Detect which cell encompasses the target text, then output its (x, y) center coordinate. 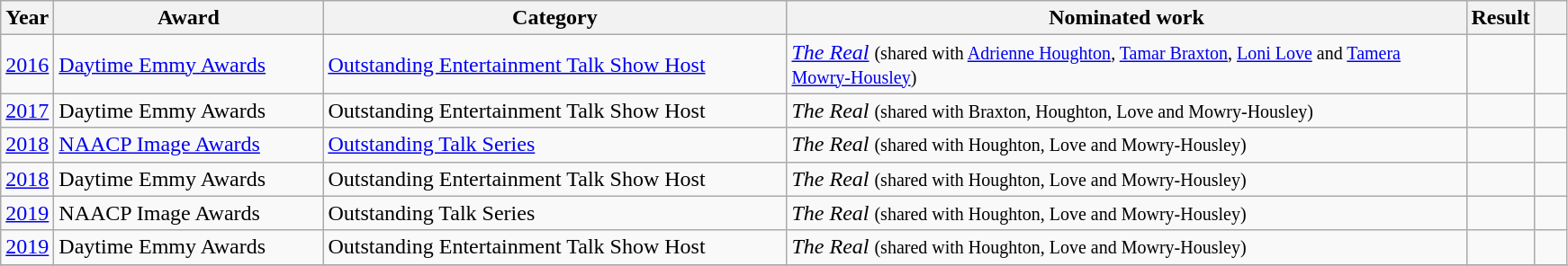
Result (1500, 18)
Award (189, 18)
2016 (27, 65)
2017 (27, 111)
Category (554, 18)
Nominated work (1127, 18)
The Real (shared with Adrienne Houghton, Tamar Braxton, Loni Love and Tamera Mowry-Housley) (1127, 65)
Year (27, 18)
The Real (shared with Braxton, Houghton, Love and Mowry-Housley) (1127, 111)
